Find where the given text appears and provide that cell's center as (X, Y) coordinate. 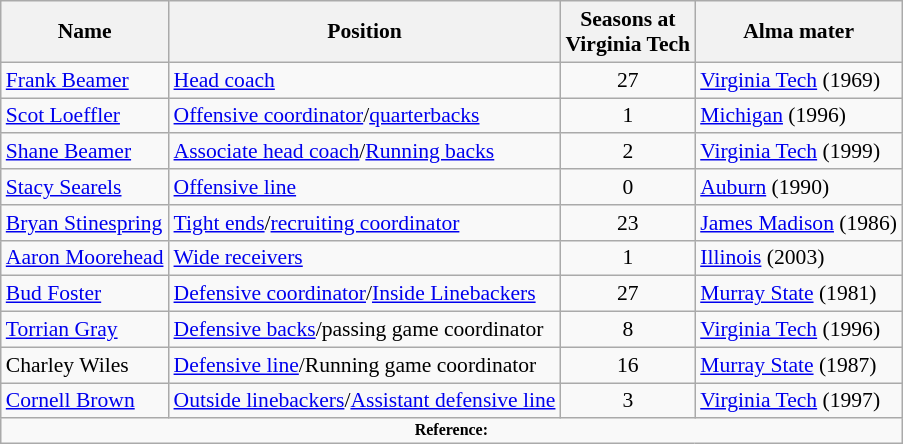
Murray State (1981) (798, 294)
Shane Beamer (85, 152)
Scot Loeffler (85, 116)
Offensive coordinator/quarterbacks (365, 116)
Cornell Brown (85, 401)
Alma mater (798, 32)
Associate head coach/Running backs (365, 152)
Virginia Tech (1999) (798, 152)
Seasons atVirginia Tech (628, 32)
Virginia Tech (1996) (798, 330)
James Madison (1986) (798, 223)
Frank Beamer (85, 80)
Tight ends/recruiting coordinator (365, 223)
2 (628, 152)
Defensive backs/passing game coordinator (365, 330)
Virginia Tech (1969) (798, 80)
Michigan (1996) (798, 116)
16 (628, 365)
Stacy Searels (85, 187)
Head coach (365, 80)
Bud Foster (85, 294)
Offensive line (365, 187)
3 (628, 401)
Defensive line/Running game coordinator (365, 365)
Virginia Tech (1997) (798, 401)
Illinois (2003) (798, 258)
Name (85, 32)
Position (365, 32)
0 (628, 187)
Outside linebackers/Assistant defensive line (365, 401)
Reference: (452, 431)
23 (628, 223)
Defensive coordinator/Inside Linebackers (365, 294)
Aaron Moorehead (85, 258)
Auburn (1990) (798, 187)
8 (628, 330)
Torrian Gray (85, 330)
Charley Wiles (85, 365)
Bryan Stinespring (85, 223)
Wide receivers (365, 258)
Murray State (1987) (798, 365)
